Detect which cell encompasses the target text, then output its [X, Y] center coordinate. 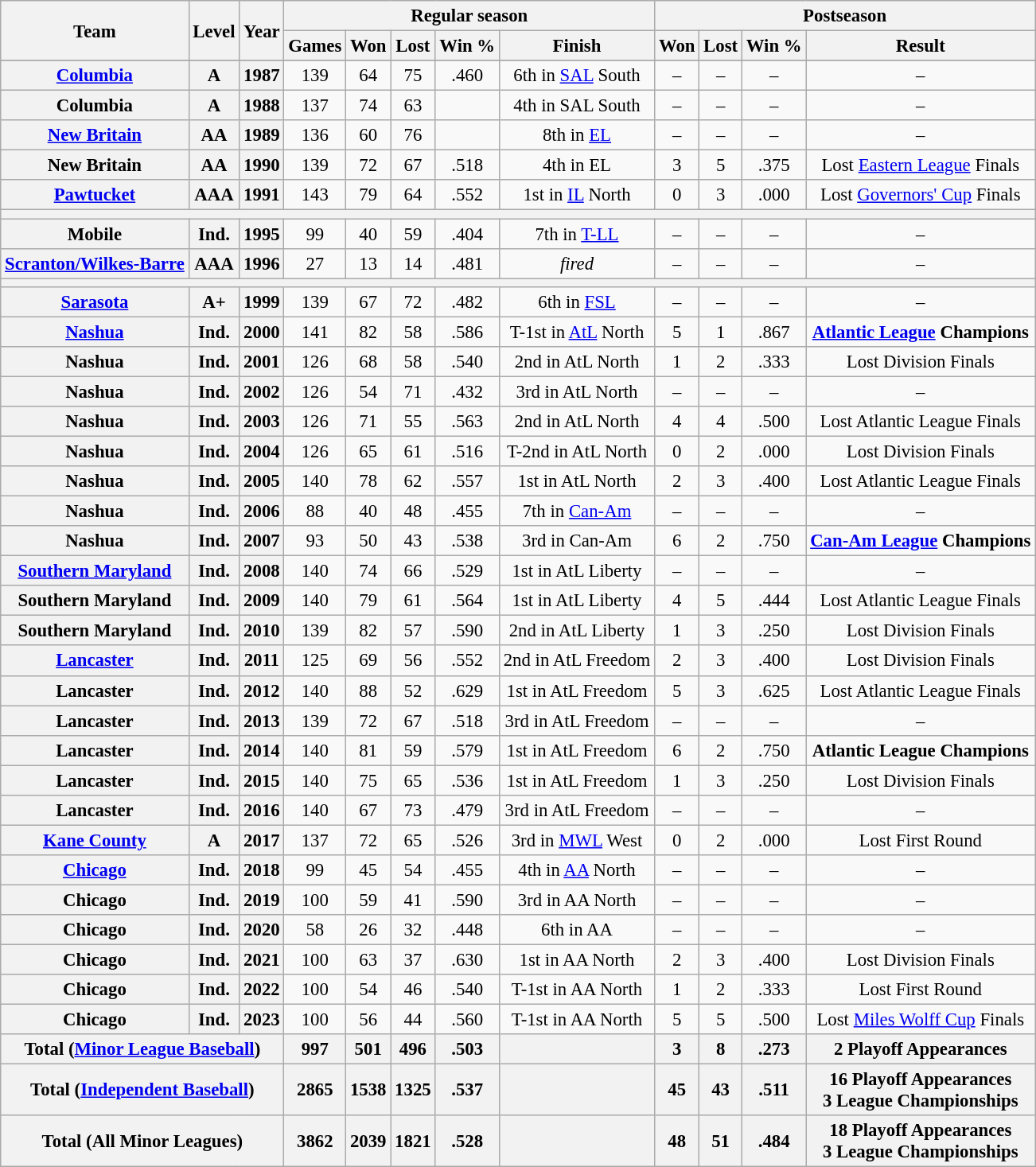
1989 [262, 135]
8 [721, 1049]
6th in FSL [576, 301]
2nd in AtL Liberty [576, 631]
3rd in AtL North [576, 391]
1999 [262, 301]
2019 [262, 900]
1st in AtL North [576, 481]
.526 [467, 840]
141 [315, 332]
fired [576, 263]
Games [315, 46]
6th in SAL South [576, 76]
Total (Minor League Baseball) [142, 1049]
26 [368, 930]
3rd in AA North [576, 900]
1990 [262, 165]
.528 [467, 1141]
18 Playoff Appearances3 League Championships [921, 1141]
.564 [467, 601]
66 [413, 571]
.536 [467, 780]
2016 [262, 811]
3rd in Can-Am [576, 541]
6th in AA [576, 930]
.444 [773, 601]
Result [921, 46]
.537 [467, 1090]
2009 [262, 601]
2000 [262, 332]
Kane County [95, 840]
.511 [773, 1090]
1988 [262, 106]
143 [315, 195]
2012 [262, 690]
2006 [262, 512]
2008 [262, 571]
2005 [262, 481]
2014 [262, 750]
Finish [576, 46]
.404 [467, 234]
136 [315, 135]
2017 [262, 840]
1325 [413, 1090]
81 [368, 750]
.538 [467, 541]
.630 [467, 960]
46 [413, 990]
2007 [262, 541]
4th in AA North [576, 870]
1st in IL North [576, 195]
55 [413, 422]
68 [368, 362]
3862 [315, 1141]
2002 [262, 391]
50 [368, 541]
27 [315, 263]
.557 [467, 481]
T-2nd in AtL North [576, 451]
3rd in MWL West [576, 840]
.273 [773, 1049]
.579 [467, 750]
1987 [262, 76]
.479 [467, 811]
Sarasota [95, 301]
Pawtucket [95, 195]
93 [315, 541]
4th in SAL South [576, 106]
78 [368, 481]
2003 [262, 422]
.586 [467, 332]
52 [413, 690]
Lost Miles Wolff Cup Finals [921, 1020]
.375 [773, 165]
1991 [262, 195]
2022 [262, 990]
.460 [467, 76]
Can-Am League Champions [921, 541]
.448 [467, 930]
997 [315, 1049]
.503 [467, 1049]
51 [721, 1141]
37 [413, 960]
2020 [262, 930]
1995 [262, 234]
A+ [214, 301]
2039 [368, 1141]
Total (Independent Baseball) [142, 1090]
.482 [467, 301]
32 [413, 930]
2011 [262, 661]
2865 [315, 1090]
Mobile [95, 234]
69 [368, 661]
125 [315, 661]
2013 [262, 721]
Total (All Minor Leagues) [142, 1141]
1538 [368, 1090]
.432 [467, 391]
.563 [467, 422]
.516 [467, 451]
2018 [262, 870]
2021 [262, 960]
.867 [773, 332]
.625 [773, 690]
1996 [262, 263]
2015 [262, 780]
.481 [467, 263]
7th in T-LL [576, 234]
16 Playoff Appearances3 League Championships [921, 1090]
2010 [262, 631]
T-1st in AtL North [576, 332]
76 [413, 135]
2001 [262, 362]
2 Playoff Appearances [921, 1049]
7th in Can-Am [576, 512]
Team [95, 30]
2023 [262, 1020]
62 [413, 481]
.560 [467, 1020]
Regular season [469, 16]
2nd in AtL Freedom [576, 661]
Level [214, 30]
.484 [773, 1141]
1821 [413, 1141]
44 [413, 1020]
Year [262, 30]
.629 [467, 690]
501 [368, 1049]
Lost Eastern League Finals [921, 165]
496 [413, 1049]
8th in EL [576, 135]
Lost Governors' Cup Finals [921, 195]
4th in EL [576, 165]
1st in AA North [576, 960]
13 [368, 263]
73 [413, 811]
Scranton/Wilkes-Barre [95, 263]
60 [368, 135]
57 [413, 631]
41 [413, 900]
2004 [262, 451]
.529 [467, 571]
Postseason [845, 16]
14 [413, 263]
